Scan for the cell matching the given text and deliver its [X, Y] coordinate at center. 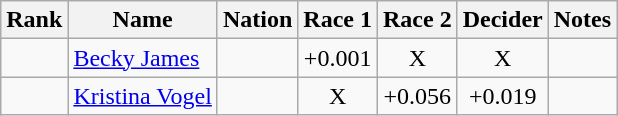
Notes [582, 20]
Nation [257, 20]
Race 1 [338, 20]
Name [143, 20]
Becky James [143, 58]
+0.001 [338, 58]
Race 2 [417, 20]
+0.019 [502, 96]
+0.056 [417, 96]
Rank [34, 20]
Kristina Vogel [143, 96]
Decider [502, 20]
